Output the (x, y) coordinate of the center of the cell containing the given text.  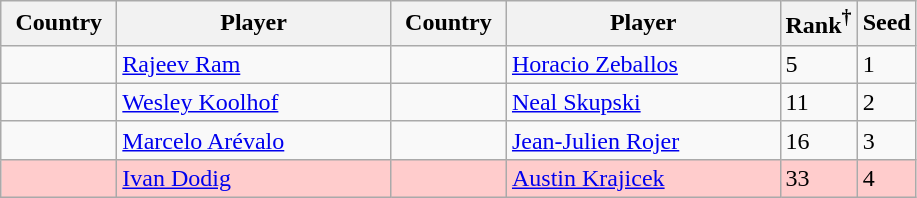
2 (886, 102)
Rank† (818, 24)
Rajeev Ram (254, 64)
4 (886, 178)
Marcelo Arévalo (254, 140)
11 (818, 102)
3 (886, 140)
Jean-Julien Rojer (643, 140)
Seed (886, 24)
16 (818, 140)
Horacio Zeballos (643, 64)
5 (818, 64)
Ivan Dodig (254, 178)
1 (886, 64)
Neal Skupski (643, 102)
Austin Krajicek (643, 178)
33 (818, 178)
Wesley Koolhof (254, 102)
